Identify which cell holds the provided text, then report its (X, Y) central coordinate. 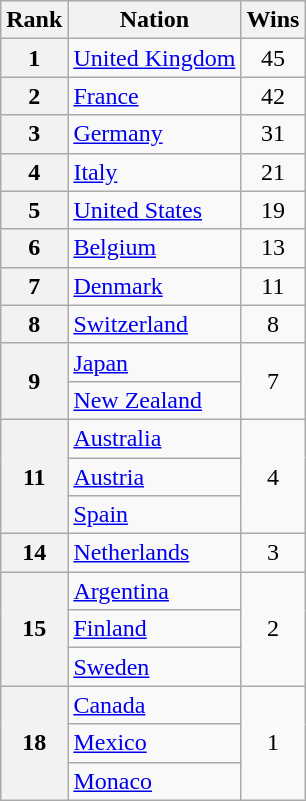
France (154, 96)
Finland (154, 629)
United Kingdom (154, 58)
Mexico (154, 743)
Nation (154, 20)
Netherlands (154, 553)
13 (273, 248)
Canada (154, 705)
Sweden (154, 667)
18 (34, 743)
United States (154, 210)
14 (34, 553)
Argentina (154, 591)
Denmark (154, 286)
15 (34, 629)
6 (34, 248)
Austria (154, 477)
New Zealand (154, 400)
Australia (154, 438)
45 (273, 58)
31 (273, 134)
Rank (34, 20)
Germany (154, 134)
42 (273, 96)
5 (34, 210)
Italy (154, 172)
Spain (154, 515)
9 (34, 381)
Wins (273, 20)
21 (273, 172)
Monaco (154, 781)
19 (273, 210)
Japan (154, 362)
Belgium (154, 248)
Switzerland (154, 324)
